Return the [X, Y] coordinate for the center point of the cell that contains the specified text.  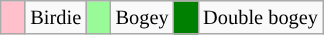
Birdie [56, 17]
Bogey [142, 17]
Double bogey [260, 17]
